For the text-containing cell, return its midpoint in [X, Y] coordinate format. 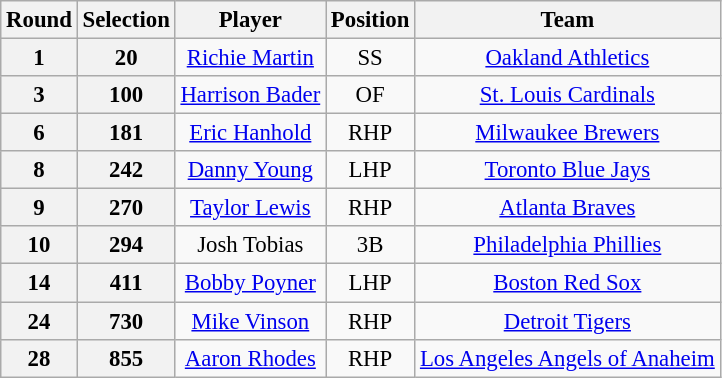
OF [370, 95]
270 [126, 208]
20 [126, 58]
St. Louis Cardinals [568, 95]
Boston Red Sox [568, 283]
1 [39, 58]
3B [370, 245]
Taylor Lewis [250, 208]
730 [126, 321]
Aaron Rhodes [250, 358]
6 [39, 133]
294 [126, 245]
Josh Tobias [250, 245]
Los Angeles Angels of Anaheim [568, 358]
Oakland Athletics [568, 58]
28 [39, 358]
Player [250, 20]
9 [39, 208]
Milwaukee Brewers [568, 133]
Richie Martin [250, 58]
Position [370, 20]
Danny Young [250, 170]
3 [39, 95]
855 [126, 358]
Toronto Blue Jays [568, 170]
411 [126, 283]
14 [39, 283]
Team [568, 20]
242 [126, 170]
Round [39, 20]
Atlanta Braves [568, 208]
100 [126, 95]
24 [39, 321]
Eric Hanhold [250, 133]
Philadelphia Phillies [568, 245]
181 [126, 133]
Mike Vinson [250, 321]
Selection [126, 20]
Detroit Tigers [568, 321]
Bobby Poyner [250, 283]
SS [370, 58]
Harrison Bader [250, 95]
8 [39, 170]
10 [39, 245]
